Scan for the cell matching the given text and deliver its [X, Y] coordinate at center. 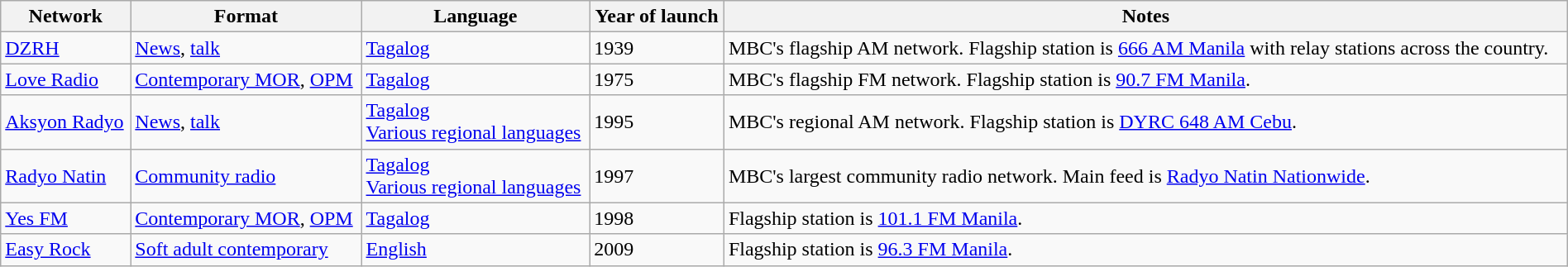
Language [476, 17]
Notes [1145, 17]
Flagship station is 96.3 FM Manila. [1145, 250]
1939 [657, 48]
2009 [657, 250]
DZRH [66, 48]
Aksyon Radyo [66, 122]
MBC's largest community radio network. Main feed is Radyo Natin Nationwide. [1145, 175]
Flagship station is 101.1 FM Manila. [1145, 218]
Yes FM [66, 218]
Year of launch [657, 17]
MBC's flagship FM network. Flagship station is 90.7 FM Manila. [1145, 79]
Easy Rock [66, 250]
Format [246, 17]
MBC's regional AM network. Flagship station is DYRC 648 AM Cebu. [1145, 122]
Soft adult contemporary [246, 250]
1995 [657, 122]
Community radio [246, 175]
Network [66, 17]
1998 [657, 218]
Radyo Natin [66, 175]
MBC's flagship AM network. Flagship station is 666 AM Manila with relay stations across the country. [1145, 48]
Love Radio [66, 79]
1975 [657, 79]
1997 [657, 175]
English [476, 250]
